Determine the (X, Y) coordinate at the center of the cell enclosing the given text.  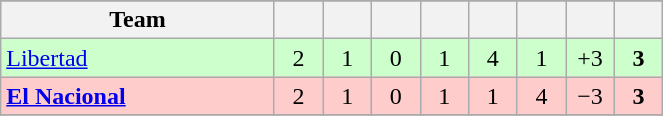
Libertad (138, 58)
El Nacional (138, 96)
Team (138, 20)
−3 (590, 96)
+3 (590, 58)
